For the text-containing cell, return its midpoint in (X, Y) coordinate format. 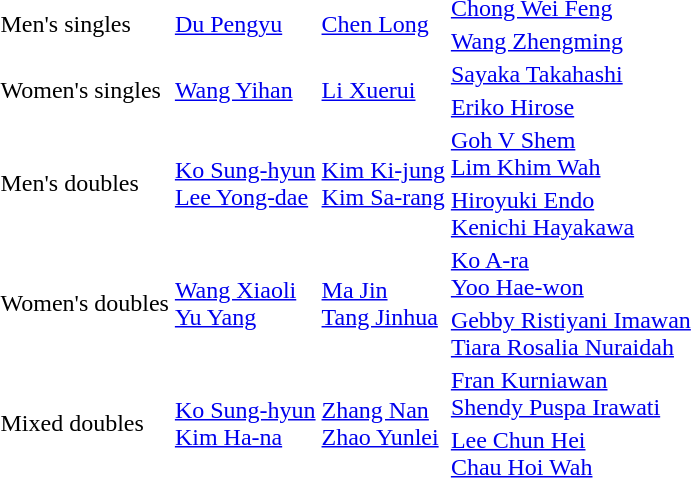
Wang Xiaoli Yu Yang (245, 304)
Ko Sung-hyun Lee Yong-dae (245, 184)
Kim Ki-jung Kim Sa-rang (383, 184)
Ma Jin Tang Jinhua (383, 304)
Li Xuerui (383, 90)
Wang Yihan (245, 90)
